From the cell containing the given text, extract its center point as [x, y] coordinate. 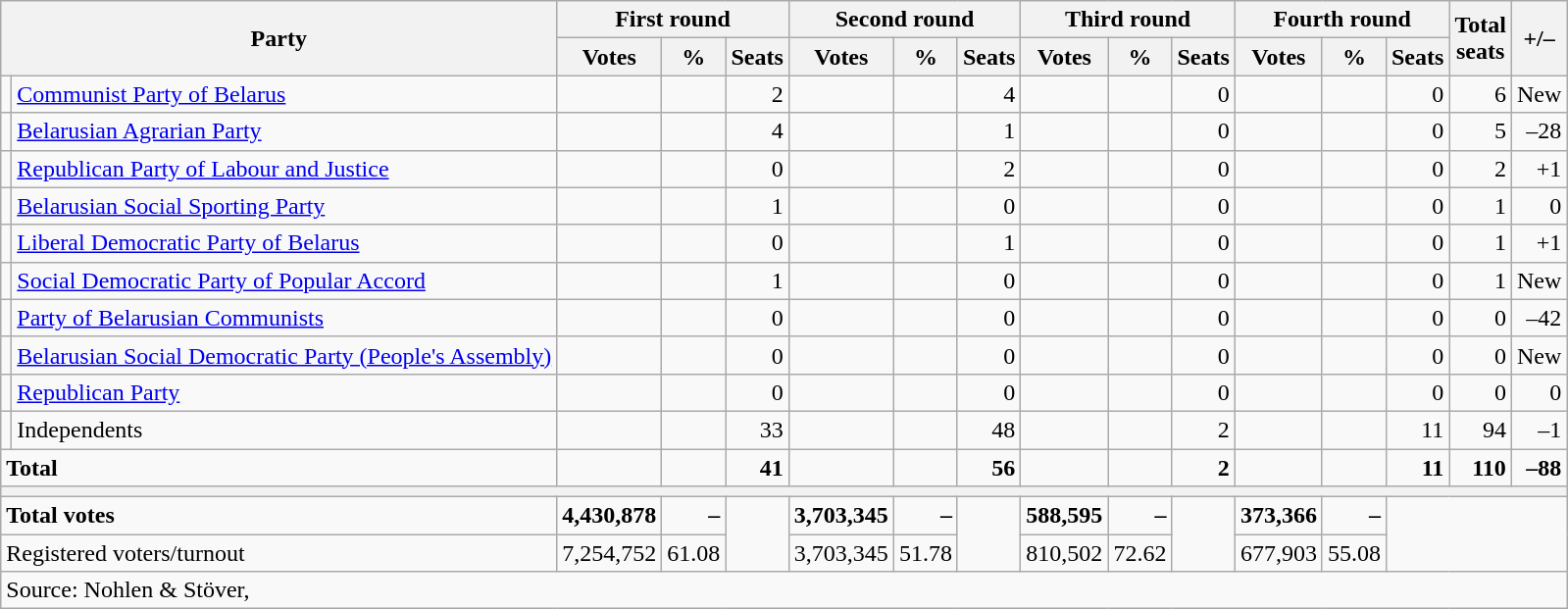
Belarusian Social Democratic Party (People's Assembly) [284, 355]
72.62 [1139, 553]
Totalseats [1481, 38]
Registered voters/turnout [278, 553]
41 [757, 468]
373,366 [1279, 516]
56 [988, 468]
110 [1481, 468]
Party [278, 38]
5 [1481, 131]
Total [278, 468]
7,254,752 [610, 553]
6 [1481, 94]
Total votes [278, 516]
+/– [1539, 38]
55.08 [1353, 553]
Communist Party of Belarus [284, 94]
Belarusian Agrarian Party [284, 131]
Liberal Democratic Party of Belarus [284, 243]
Belarusian Social Sporting Party [284, 206]
51.78 [926, 553]
Party of Belarusian Communists [284, 318]
Republican Party of Labour and Justice [284, 169]
–28 [1539, 131]
677,903 [1279, 553]
33 [757, 430]
48 [988, 430]
Source: Nohlen & Stöver, [784, 590]
588,595 [1065, 516]
Social Democratic Party of Popular Accord [284, 280]
–88 [1539, 468]
61.08 [694, 553]
Independents [284, 430]
Second round [904, 20]
–42 [1539, 318]
–1 [1539, 430]
Fourth round [1341, 20]
810,502 [1065, 553]
Third round [1128, 20]
94 [1481, 430]
4,430,878 [610, 516]
First round [673, 20]
Republican Party [284, 392]
